Find where the given text appears and provide that cell's center as (x, y) coordinate. 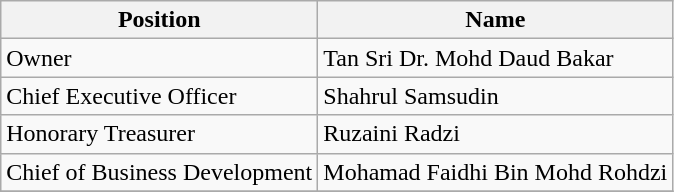
Position (160, 20)
Ruzaini Radzi (496, 134)
Shahrul Samsudin (496, 96)
Chief of Business Development (160, 172)
Name (496, 20)
Owner (160, 58)
Tan Sri Dr. Mohd Daud Bakar (496, 58)
Chief Executive Officer (160, 96)
Mohamad Faidhi Bin Mohd Rohdzi (496, 172)
Honorary Treasurer (160, 134)
